Detect which cell encompasses the target text, then output its [X, Y] center coordinate. 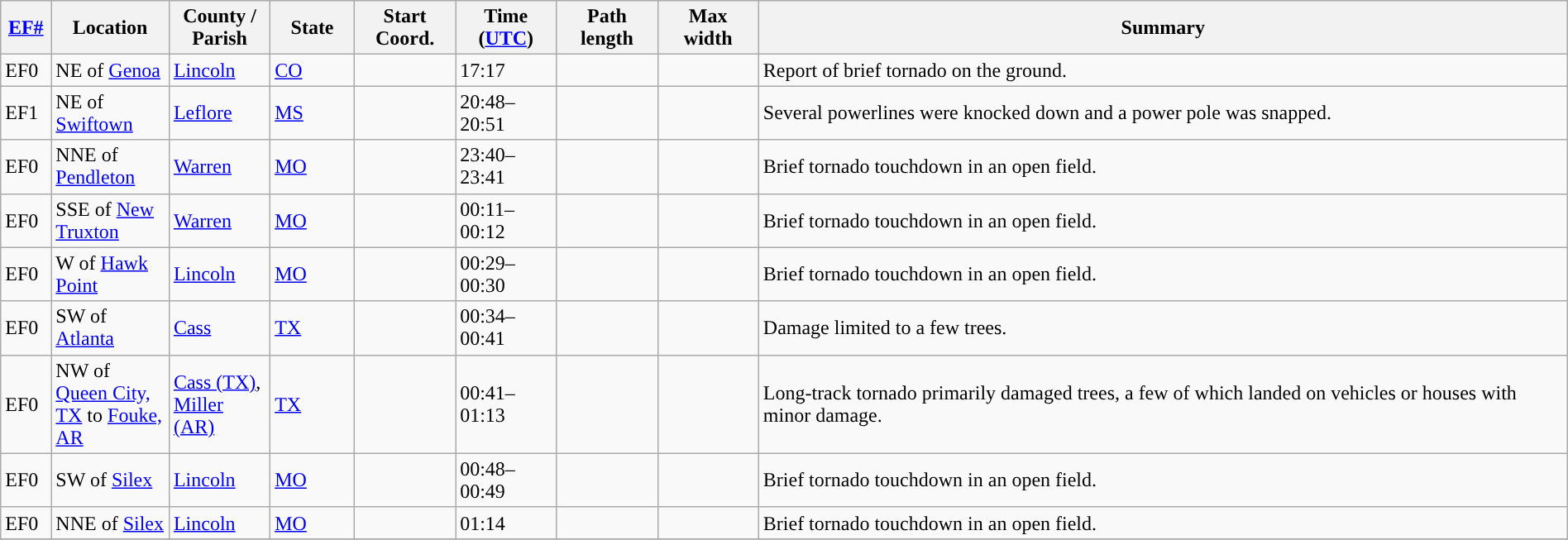
EF# [26, 28]
NNE of Pendleton [111, 167]
17:17 [506, 70]
W of Hawk Point [111, 275]
NNE of Silex [111, 523]
Leflore [219, 112]
Time (UTC) [506, 28]
00:41–01:13 [506, 404]
23:40–23:41 [506, 167]
SW of Silex [111, 480]
Location [111, 28]
00:11–00:12 [506, 220]
Report of brief tornado on the ground. [1163, 70]
Summary [1163, 28]
SSE of New Truxton [111, 220]
00:34–00:41 [506, 327]
County / Parish [219, 28]
00:48–00:49 [506, 480]
Several powerlines were knocked down and a power pole was snapped. [1163, 112]
Path length [607, 28]
CO [313, 70]
State [313, 28]
01:14 [506, 523]
Damage limited to a few trees. [1163, 327]
Cass (TX), Miller (AR) [219, 404]
Cass [219, 327]
SW of Atlanta [111, 327]
Long-track tornado primarily damaged trees, a few of which landed on vehicles or houses with minor damage. [1163, 404]
MS [313, 112]
00:29–00:30 [506, 275]
Start Coord. [404, 28]
NE of Swiftown [111, 112]
NE of Genoa [111, 70]
Max width [708, 28]
20:48–20:51 [506, 112]
EF1 [26, 112]
NW of Queen City, TX to Fouke, AR [111, 404]
